Pinpoint the cell where the given text exists, returning its (X, Y) midpoint coordinate. 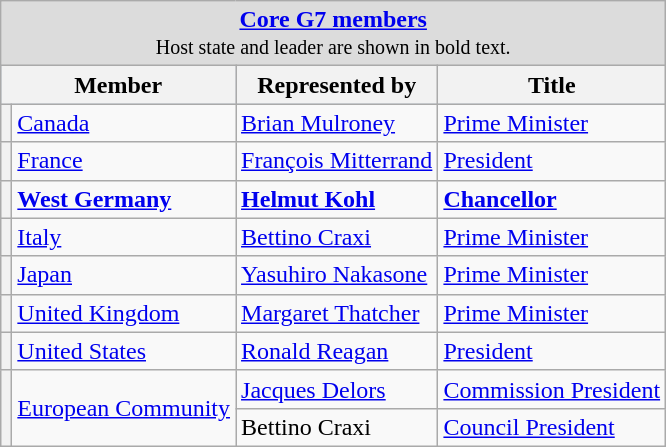
François Mitterrand (337, 161)
Ronald Reagan (337, 351)
European Community (124, 408)
Japan (124, 275)
Chancellor (552, 199)
Jacques Delors (337, 389)
Title (552, 85)
Canada (124, 123)
Council President (552, 427)
Italy (124, 237)
Helmut Kohl (337, 199)
Yasuhiro Nakasone (337, 275)
Core G7 membersHost state and leader are shown in bold text. (334, 34)
Commission President (552, 389)
France (124, 161)
Brian Mulroney (337, 123)
United States (124, 351)
West Germany (124, 199)
United Kingdom (124, 313)
Margaret Thatcher (337, 313)
Represented by (337, 85)
Member (118, 85)
